Scan for the cell matching the given text and deliver its [X, Y] coordinate at center. 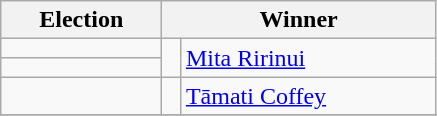
Election [82, 20]
Mita Ririnui [308, 58]
Tāmati Coffey [308, 96]
Winner [299, 20]
